Find where the given text appears and provide that cell's center as (x, y) coordinate. 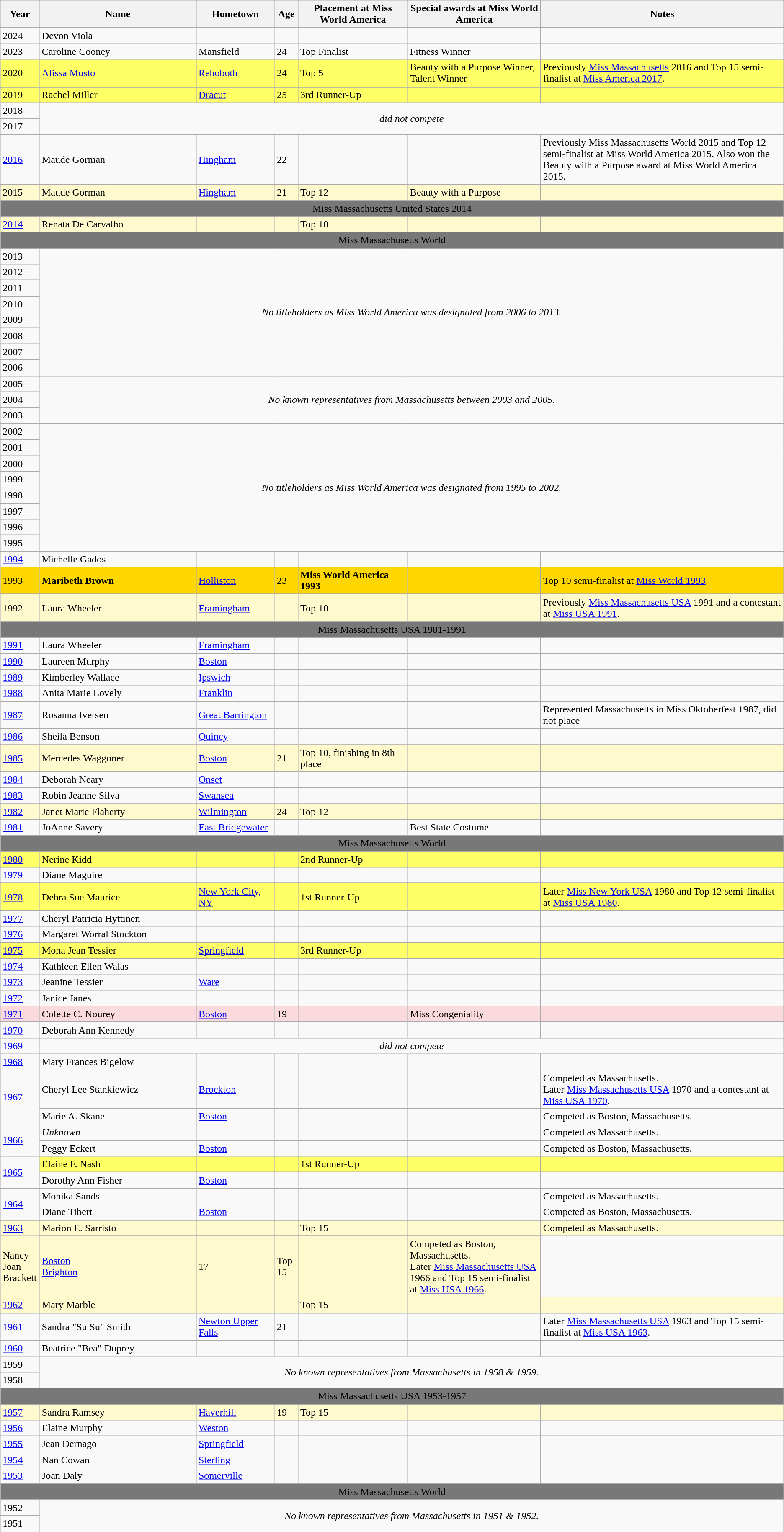
Fitness Winner (474, 52)
2018 (20, 111)
Top 10, finishing in 8th place (353, 758)
2013 (20, 256)
Jean Dernago (118, 1444)
Margaret Worral Stockton (118, 934)
Mary Frances Bigelow (118, 1062)
Rosanna Iversen (118, 714)
Diane Tibert (118, 1212)
1978 (20, 897)
1994 (20, 559)
25 (286, 95)
1979 (20, 875)
Newton Upper Falls (235, 1327)
Top Finalist (353, 52)
2011 (20, 288)
Ipswich (235, 677)
Michelle Gados (118, 559)
2009 (20, 320)
Age (286, 14)
Somerville (235, 1476)
Beauty with a Purpose (474, 192)
1969 (20, 1046)
Colette C. Nourey (118, 1014)
Cheryl Lee Stankiewicz (118, 1089)
1953 (20, 1476)
Kathleen Ellen Walas (118, 966)
Renata De Carvalho (118, 224)
1957 (20, 1412)
22 (286, 159)
1959 (20, 1364)
Represented Massachusetts in Miss Oktoberfest 1987, did not place (662, 714)
1958 (20, 1380)
1974 (20, 966)
1981 (20, 828)
Ware (235, 982)
1963 (20, 1228)
Best State Costume (474, 828)
Mansfield (235, 52)
Unknown (118, 1132)
No titleholders as Miss World America was designated from 1995 to 2002. (411, 487)
Miss Massachusetts USA 1981-1991 (392, 629)
Special awards at Miss World America (474, 14)
Holliston (235, 580)
Marion E. Sarristo (118, 1228)
No known representatives from Massachusetts in 1951 & 1952. (411, 1516)
1984 (20, 779)
East Bridgewater (235, 828)
1965 (20, 1172)
1993 (20, 580)
Later Miss New York USA 1980 and Top 12 semi-finalist at Miss USA 1980. (662, 897)
2006 (20, 368)
Miss World America 1993 (353, 580)
1961 (20, 1327)
1952 (20, 1508)
2005 (20, 384)
Competed as Massachusetts.Later Miss Massachusetts USA 1970 and a contestant at Miss USA 1970. (662, 1089)
1990 (20, 661)
1973 (20, 982)
Later Miss Massachusetts USA 1963 and Top 15 semi-finalist at Miss USA 1963. (662, 1327)
2016 (20, 159)
1971 (20, 1014)
Placement at Miss World America (353, 14)
Robin Jeanne Silva (118, 795)
No known representatives from Massachusetts between 2003 and 2005. (411, 400)
2007 (20, 352)
2010 (20, 304)
Swansea (235, 795)
1992 (20, 608)
2019 (20, 95)
1995 (20, 543)
1989 (20, 677)
1966 (20, 1140)
1983 (20, 795)
Jeanine Tessier (118, 982)
Miss Congeniality (474, 1014)
1960 (20, 1348)
Elaine Murphy (118, 1428)
Anita Marie Lovely (118, 693)
Deborah Ann Kennedy (118, 1030)
Dracut (235, 95)
Beatrice "Bea" Duprey (118, 1348)
1986 (20, 736)
2014 (20, 224)
1980 (20, 859)
2008 (20, 336)
Elaine F. Nash (118, 1164)
Top 5 (353, 73)
Janice Janes (118, 998)
2015 (20, 192)
Year (20, 14)
Mary Marble (118, 1305)
Mercedes Waggoner (118, 758)
Joan Daly (118, 1476)
Marie A. Skane (118, 1117)
1964 (20, 1204)
1962 (20, 1305)
Rachel Miller (118, 95)
Wilmington (235, 811)
1998 (20, 495)
Dorothy Ann Fisher (118, 1180)
Hometown (235, 14)
1985 (20, 758)
1988 (20, 693)
2002 (20, 431)
1982 (20, 811)
1977 (20, 918)
1976 (20, 934)
2017 (20, 126)
Name (118, 14)
1968 (20, 1062)
2nd Runner-Up (353, 859)
Competed as Boston, Massachusetts.Later Miss Massachusetts USA 1966 and Top 15 semi-finalist at Miss USA 1966. (474, 1266)
2000 (20, 463)
Cheryl Patricia Hyttinen (118, 918)
Janet Marie Flaherty (118, 811)
23 (286, 580)
Miss Massachusetts United States 2014 (392, 208)
1999 (20, 479)
1975 (20, 950)
Peggy Eckert (118, 1148)
Top 10 semi-finalist at Miss World 1993. (662, 580)
Sandra "Su Su" Smith (118, 1327)
1997 (20, 511)
Nan Cowan (118, 1460)
2020 (20, 73)
1951 (20, 1524)
Sandra Ramsey (118, 1412)
Haverhill (235, 1412)
Great Barrington (235, 714)
Miss Massachusetts USA 1953-1957 (392, 1396)
1954 (20, 1460)
Previously Miss Massachusetts USA 1991 and a contestant at Miss USA 1991. (662, 608)
Laureen Murphy (118, 661)
Debra Sue Maurice (118, 897)
Diane Maguire (118, 875)
1955 (20, 1444)
2023 (20, 52)
No titleholders as Miss World America was designated from 2006 to 2013. (411, 312)
Nancy Joan Brackett (20, 1266)
Previously Miss Massachusetts 2016 and Top 15 semi-finalist at Miss America 2017. (662, 73)
Caroline Cooney (118, 52)
BostonBrighton (118, 1266)
1987 (20, 714)
JoAnne Savery (118, 828)
1996 (20, 527)
No known representatives from Massachusetts in 1958 & 1959. (411, 1372)
New York City, NY (235, 897)
Monika Sands (118, 1196)
2004 (20, 400)
Alissa Musto (118, 73)
1972 (20, 998)
Devon Viola (118, 36)
Sheila Benson (118, 736)
2001 (20, 447)
Maribeth Brown (118, 580)
Mona Jean Tessier (118, 950)
1970 (20, 1030)
2024 (20, 36)
Franklin (235, 693)
Beauty with a Purpose Winner, Talent Winner (474, 73)
Brockton (235, 1089)
Sterling (235, 1460)
Weston (235, 1428)
2012 (20, 272)
Quincy (235, 736)
17 (235, 1266)
2003 (20, 415)
Onset (235, 779)
1991 (20, 645)
Nerine Kidd (118, 859)
1956 (20, 1428)
Notes (662, 14)
1967 (20, 1097)
Kimberley Wallace (118, 677)
Deborah Neary (118, 779)
Rehoboth (235, 73)
